Capture the cell that displays the provided text and extract its (X, Y) central coordinate. 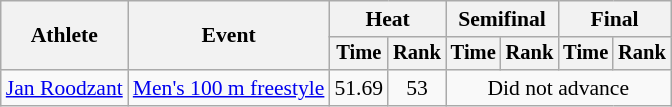
Did not advance (558, 88)
Event (229, 36)
Final (614, 19)
Athlete (64, 36)
Semifinal (502, 19)
51.69 (358, 88)
Heat (387, 19)
Jan Roodzant (64, 88)
Men's 100 m freestyle (229, 88)
53 (417, 88)
